Provide the (x, y) coordinate of the cell's center where the given text is located.  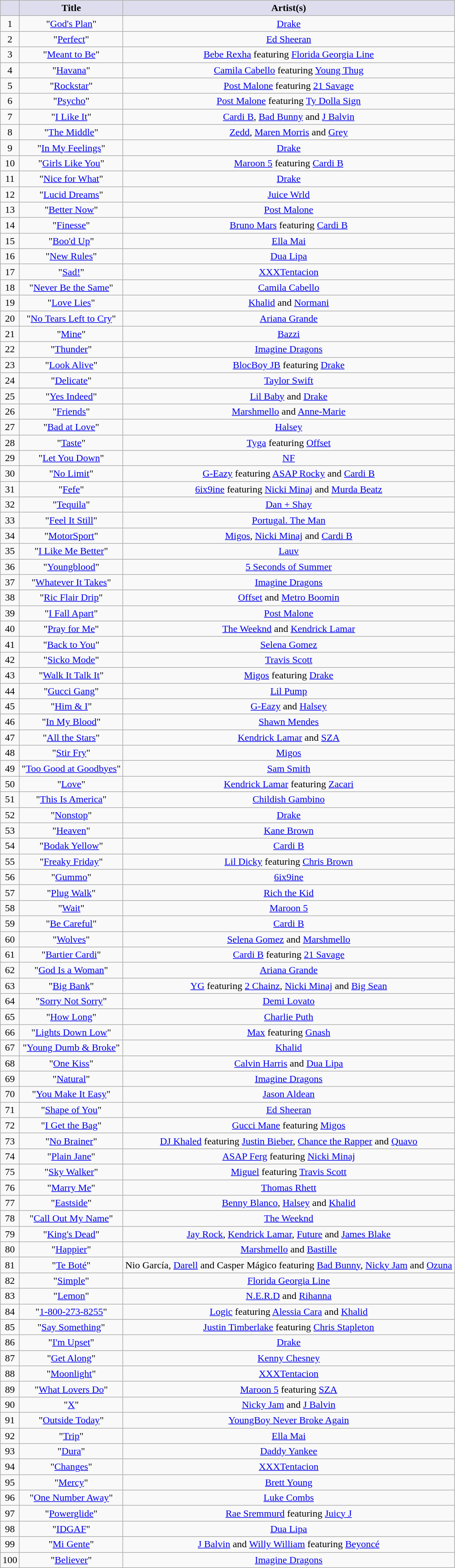
"Lucid Dreams" (71, 194)
Rae Sremmurd featuring Juicy J (289, 1513)
"God Is a Woman" (71, 970)
87 (10, 1358)
Maroon 5 featuring Cardi B (289, 163)
"Believer" (71, 1560)
"King's Dead" (71, 1234)
Nicky Jam and J Balvin (289, 1405)
Justin Timberlake featuring Chris Stapleton (289, 1327)
"Heaven" (71, 830)
23 (10, 365)
NF (289, 458)
"Yes Indeed" (71, 396)
Zedd, Maren Morris and Grey (289, 132)
22 (10, 349)
85 (10, 1327)
58 (10, 908)
Migos featuring Drake (289, 675)
67 (10, 1048)
31 (10, 489)
29 (10, 458)
55 (10, 861)
ASAP Ferg featuring Nicki Minaj (289, 1156)
"Psycho" (71, 101)
Rich the Kid (289, 892)
"1-800-273-8255" (71, 1312)
Daddy Yankee (289, 1451)
Maroon 5 featuring SZA (289, 1389)
43 (10, 675)
G-Eazy and Halsey (289, 707)
"Whatever It Takes" (71, 582)
95 (10, 1482)
98 (10, 1529)
Florida Georgia Line (289, 1281)
"Walk It Talk It" (71, 675)
Migos (289, 753)
"Meant to Be" (71, 55)
Marshmello and Anne-Marie (289, 411)
"Get Along" (71, 1358)
100 (10, 1560)
Nio García, Darell and Casper Mágico featuring Bad Bunny, Nicky Jam and Ozuna (289, 1265)
"No Brainer" (71, 1141)
"Mercy" (71, 1482)
51 (10, 799)
"Havana" (71, 70)
Luke Combs (289, 1498)
"Feel It Still" (71, 520)
Sam Smith (289, 769)
59 (10, 923)
5 (10, 86)
94 (10, 1467)
Cardi B featuring 21 Savage (289, 955)
91 (10, 1420)
"Let You Down" (71, 458)
72 (10, 1125)
"Say Something" (71, 1327)
"Wolves" (71, 939)
YoungBoy Never Broke Again (289, 1420)
64 (10, 1001)
97 (10, 1513)
15 (10, 241)
"In My Blood" (71, 722)
Jason Aldean (289, 1094)
"Back to You" (71, 644)
YG featuring 2 Chainz, Nicki Minaj and Big Sean (289, 986)
63 (10, 986)
44 (10, 691)
Thomas Rhett (289, 1188)
99 (10, 1544)
"Simple" (71, 1281)
8 (10, 132)
13 (10, 210)
"Love" (71, 784)
DJ Khaled featuring Justin Bieber, Chance the Rapper and Quavo (289, 1141)
"MotorSport" (71, 536)
52 (10, 815)
"Sorry Not Sorry" (71, 1001)
N.E.R.D and Rihanna (289, 1296)
"Powerglide" (71, 1513)
"Taste" (71, 442)
Max featuring Gnash (289, 1032)
"Mine" (71, 334)
"You Make It Easy" (71, 1094)
"Stir Fry" (71, 753)
80 (10, 1250)
"I Fall Apart" (71, 613)
12 (10, 194)
20 (10, 318)
BlocBoy JB featuring Drake (289, 365)
"Youngblood" (71, 567)
The Weeknd (289, 1219)
Post Malone featuring 21 Savage (289, 86)
88 (10, 1374)
"Outside Today" (71, 1420)
Brett Young (289, 1482)
"One Kiss" (71, 1063)
50 (10, 784)
83 (10, 1296)
28 (10, 442)
39 (10, 613)
"Girls Like You" (71, 163)
38 (10, 598)
"Rockstar" (71, 86)
The Weeknd and Kendrick Lamar (289, 629)
"Boo'd Up" (71, 241)
68 (10, 1063)
"Shape of You" (71, 1110)
"IDGAF" (71, 1529)
"Never Be the Same" (71, 287)
"The Middle" (71, 132)
"Plain Jane" (71, 1156)
74 (10, 1156)
Juice Wrld (289, 194)
"New Rules" (71, 256)
34 (10, 536)
79 (10, 1234)
Logic featuring Alessia Cara and Khalid (289, 1312)
Tyga featuring Offset (289, 442)
"Bad at Love" (71, 427)
7 (10, 117)
"Lights Down Low" (71, 1032)
41 (10, 644)
Bebe Rexha featuring Florida Georgia Line (289, 55)
77 (10, 1203)
69 (10, 1079)
"I Get the Bag" (71, 1125)
"Big Bank" (71, 986)
J Balvin and Willy William featuring Beyoncé (289, 1544)
Halsey (289, 427)
66 (10, 1032)
"I Like It" (71, 117)
"Te Boté" (71, 1265)
"No Tears Left to Cry" (71, 318)
6ix9ine (289, 877)
Post Malone featuring Ty Dolla Sign (289, 101)
Lil Baby and Drake (289, 396)
30 (10, 474)
Kendrick Lamar and SZA (289, 738)
Lil Pump (289, 691)
Dan + Shay (289, 505)
"I Like Me Better" (71, 551)
"In My Feelings" (71, 148)
49 (10, 769)
"Perfect" (71, 39)
Artist(s) (289, 8)
"Young Dumb & Broke" (71, 1048)
"Plug Walk" (71, 892)
42 (10, 660)
56 (10, 877)
40 (10, 629)
32 (10, 505)
10 (10, 163)
Calvin Harris and Dua Lipa (289, 1063)
16 (10, 256)
"Him & I" (71, 707)
90 (10, 1405)
"This Is America" (71, 799)
"Sicko Mode" (71, 660)
5 Seconds of Summer (289, 567)
9 (10, 148)
"Sad!" (71, 272)
"Tequila" (71, 505)
Jay Rock, Kendrick Lamar, Future and James Blake (289, 1234)
"Bartier Cardi" (71, 955)
78 (10, 1219)
Migos, Nicki Minaj and Cardi B (289, 536)
"X" (71, 1405)
"Sky Walker" (71, 1172)
84 (10, 1312)
60 (10, 939)
"Lemon" (71, 1296)
57 (10, 892)
Selena Gomez and Marshmello (289, 939)
"Fefe" (71, 489)
Lauv (289, 551)
"Nonstop" (71, 815)
62 (10, 970)
Khalid (289, 1048)
Taylor Swift (289, 380)
"Gummo" (71, 877)
21 (10, 334)
46 (10, 722)
6ix9ine featuring Nicki Minaj and Murda Beatz (289, 489)
"One Number Away" (71, 1498)
"Dura" (71, 1451)
71 (10, 1110)
18 (10, 287)
14 (10, 225)
Benny Blanco, Halsey and Khalid (289, 1203)
47 (10, 738)
Bruno Mars featuring Cardi B (289, 225)
96 (10, 1498)
"Changes" (71, 1467)
"Wait" (71, 908)
Cardi B, Bad Bunny and J Balvin (289, 117)
65 (10, 1017)
48 (10, 753)
G-Eazy featuring ASAP Rocky and Cardi B (289, 474)
Camila Cabello (289, 287)
"Look Alive" (71, 365)
"Delicate" (71, 380)
24 (10, 380)
"Ric Flair Drip" (71, 598)
Maroon 5 (289, 908)
Selena Gomez (289, 644)
"What Lovers Do" (71, 1389)
37 (10, 582)
"Too Good at Goodbyes" (71, 769)
"Happier" (71, 1250)
19 (10, 303)
"Mi Gente" (71, 1544)
4 (10, 70)
Camila Cabello featuring Young Thug (289, 70)
"Better Now" (71, 210)
Marshmello and Bastille (289, 1250)
53 (10, 830)
Lil Dicky featuring Chris Brown (289, 861)
Bazzi (289, 334)
92 (10, 1435)
86 (10, 1343)
82 (10, 1281)
3 (10, 55)
"Natural" (71, 1079)
"Thunder" (71, 349)
Khalid and Normani (289, 303)
"Trip" (71, 1435)
"No Limit" (71, 474)
Demi Lovato (289, 1001)
Gucci Mane featuring Migos (289, 1125)
33 (10, 520)
26 (10, 411)
17 (10, 272)
27 (10, 427)
"How Long" (71, 1017)
61 (10, 955)
Childish Gambino (289, 799)
Shawn Mendes (289, 722)
"Be Careful" (71, 923)
"Call Out My Name" (71, 1219)
81 (10, 1265)
Kendrick Lamar featuring Zacari (289, 784)
35 (10, 551)
Offset and Metro Boomin (289, 598)
Portugal. The Man (289, 520)
"Marry Me" (71, 1188)
"Moonlight" (71, 1374)
76 (10, 1188)
45 (10, 707)
11 (10, 179)
25 (10, 396)
"Eastside" (71, 1203)
"God's Plan" (71, 24)
Travis Scott (289, 660)
Miguel featuring Travis Scott (289, 1172)
6 (10, 101)
"Bodak Yellow" (71, 846)
"All the Stars" (71, 738)
"I'm Upset" (71, 1343)
Charlie Puth (289, 1017)
36 (10, 567)
"Friends" (71, 411)
73 (10, 1141)
Title (71, 8)
93 (10, 1451)
"Freaky Friday" (71, 861)
"Nice for What" (71, 179)
89 (10, 1389)
Kenny Chesney (289, 1358)
"Love Lies" (71, 303)
54 (10, 846)
70 (10, 1094)
"Pray for Me" (71, 629)
Kane Brown (289, 830)
"Gucci Gang" (71, 691)
"Finesse" (71, 225)
75 (10, 1172)
1 (10, 24)
2 (10, 39)
